Find where the given text appears and provide that cell's center as [X, Y] coordinate. 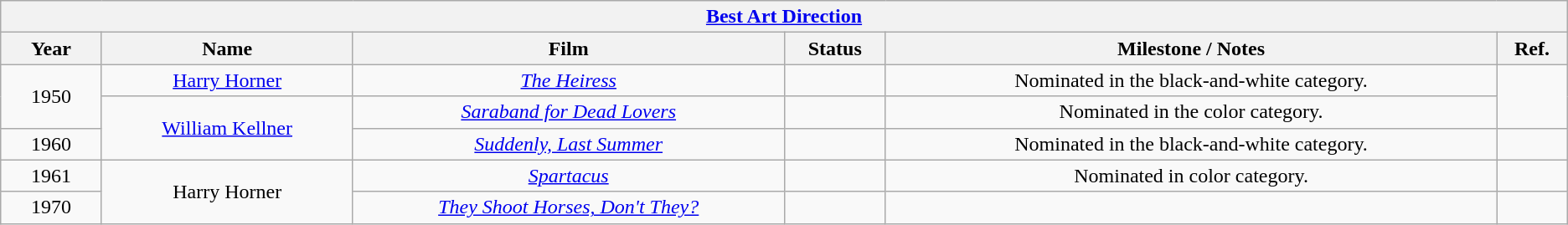
Saraband for Dead Lovers [568, 112]
Status [834, 49]
Name [227, 49]
Suddenly, Last Summer [568, 144]
1950 [51, 96]
Best Art Direction [784, 17]
1960 [51, 144]
Year [51, 49]
1970 [51, 207]
William Kellner [227, 128]
Nominated in color category. [1191, 176]
Ref. [1532, 49]
Milestone / Notes [1191, 49]
Nominated in the color category. [1191, 112]
1961 [51, 176]
They Shoot Horses, Don't They? [568, 207]
The Heiress [568, 80]
Film [568, 49]
Spartacus [568, 176]
